Scan for the cell matching the given text and deliver its (x, y) coordinate at center. 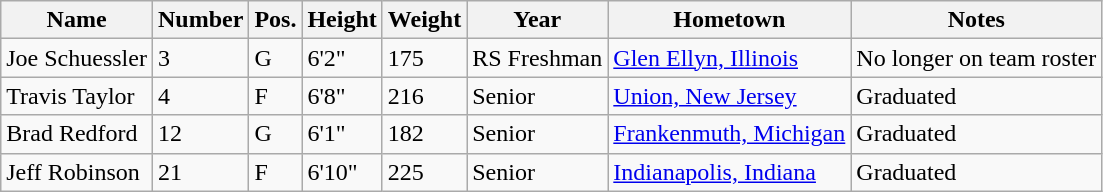
Hometown (730, 20)
Brad Redford (77, 134)
RS Freshman (538, 58)
225 (424, 172)
12 (200, 134)
Weight (424, 20)
Union, New Jersey (730, 96)
6'1" (342, 134)
Frankenmuth, Michigan (730, 134)
175 (424, 58)
6'2" (342, 58)
Number (200, 20)
Notes (976, 20)
Name (77, 20)
6'8" (342, 96)
Height (342, 20)
Glen Ellyn, Illinois (730, 58)
Jeff Robinson (77, 172)
Indianapolis, Indiana (730, 172)
Pos. (276, 20)
21 (200, 172)
182 (424, 134)
216 (424, 96)
Joe Schuessler (77, 58)
6'10" (342, 172)
4 (200, 96)
No longer on team roster (976, 58)
Travis Taylor (77, 96)
3 (200, 58)
Year (538, 20)
